Locate the cell with the specified text and output its [x, y] center coordinate. 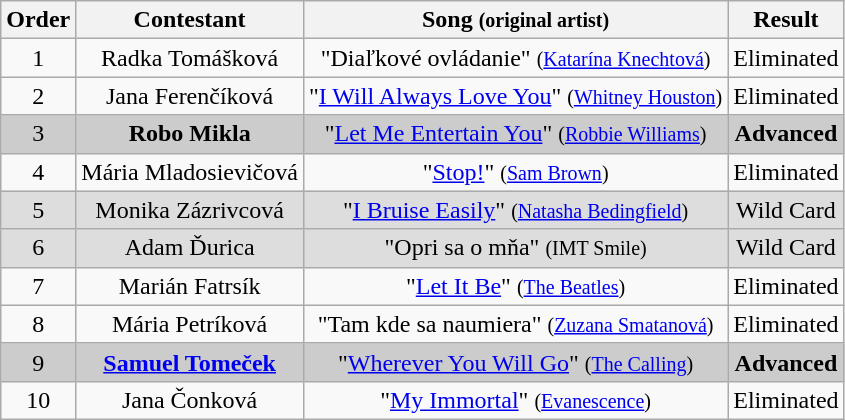
"Opri sa o mňa" (IMT Smile) [515, 248]
6 [38, 248]
"Diaľkové ovládanie" (Katarína Knechtová) [515, 58]
"I Bruise Easily" (Natasha Bedingfield) [515, 210]
Robo Mikla [190, 134]
Samuel Tomeček [190, 362]
"I Will Always Love You" (Whitney Houston) [515, 96]
4 [38, 172]
Mária Petríková [190, 324]
"Let It Be" (The Beatles) [515, 286]
Radka Tomášková [190, 58]
Mária Mladosievičová [190, 172]
5 [38, 210]
Contestant [190, 20]
Jana Čonková [190, 400]
"Wherever You Will Go" (The Calling) [515, 362]
Order [38, 20]
Monika Zázrivcová [190, 210]
Adam Ďurica [190, 248]
"My Immortal" (Evanescence) [515, 400]
1 [38, 58]
"Stop!" (Sam Brown) [515, 172]
"Let Me Entertain You" (Robbie Williams) [515, 134]
3 [38, 134]
Jana Ferenčíková [190, 96]
8 [38, 324]
7 [38, 286]
Song (original artist) [515, 20]
9 [38, 362]
"Tam kde sa naumiera" (Zuzana Smatanová) [515, 324]
2 [38, 96]
Result [786, 20]
10 [38, 400]
Marián Fatrsík [190, 286]
